Identify which cell holds the provided text, then report its [x, y] central coordinate. 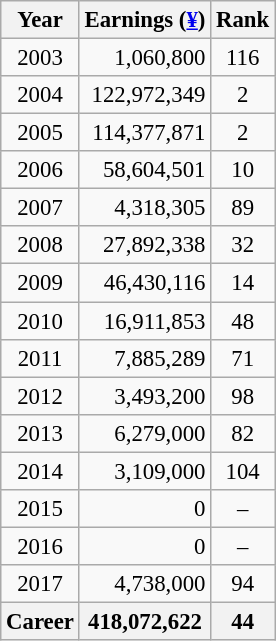
2013 [40, 433]
104 [243, 471]
71 [243, 358]
2016 [40, 546]
58,604,501 [144, 170]
2008 [40, 245]
7,885,289 [144, 358]
32 [243, 245]
418,072,622 [144, 621]
2017 [40, 584]
48 [243, 321]
2006 [40, 170]
3,109,000 [144, 471]
2005 [40, 133]
4,738,000 [144, 584]
16,911,853 [144, 321]
2003 [40, 58]
2009 [40, 283]
116 [243, 58]
27,892,338 [144, 245]
Earnings (¥) [144, 20]
10 [243, 170]
89 [243, 208]
2011 [40, 358]
Rank [243, 20]
6,279,000 [144, 433]
44 [243, 621]
1,060,800 [144, 58]
2007 [40, 208]
2004 [40, 95]
2014 [40, 471]
2010 [40, 321]
2015 [40, 509]
Career [40, 621]
114,377,871 [144, 133]
Year [40, 20]
82 [243, 433]
122,972,349 [144, 95]
98 [243, 396]
94 [243, 584]
2012 [40, 396]
14 [243, 283]
3,493,200 [144, 396]
46,430,116 [144, 283]
4,318,305 [144, 208]
